Pinpoint the cell where the given text exists, returning its (x, y) midpoint coordinate. 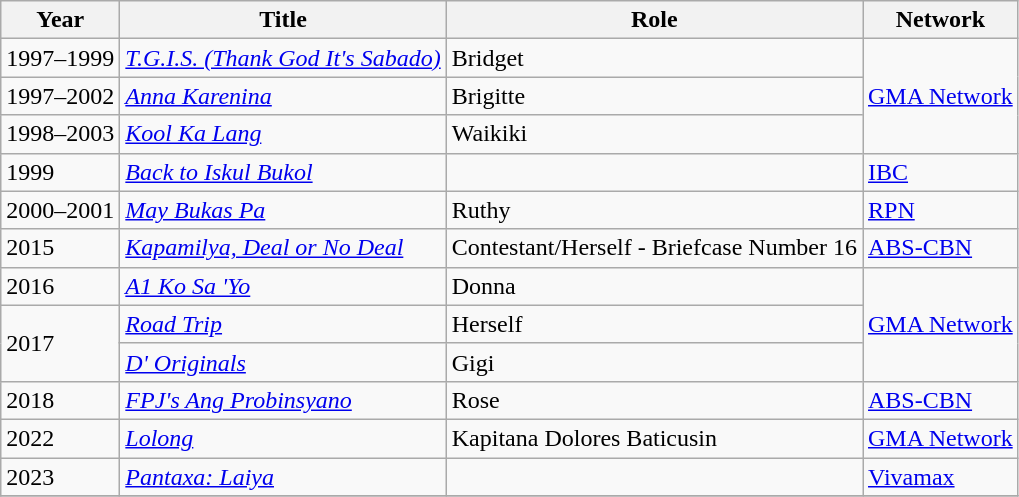
Kapitana Dolores Baticusin (654, 438)
1998–2003 (60, 134)
T.G.I.S. (Thank God It's Sabado) (283, 58)
2018 (60, 400)
Pantaxa: Laiya (283, 477)
Kool Ka Lang (283, 134)
Brigitte (654, 96)
Vivamax (940, 477)
1999 (60, 172)
Ruthy (654, 210)
Back to Iskul Bukol (283, 172)
Year (60, 20)
2022 (60, 438)
Contestant/Herself - Briefcase Number 16 (654, 248)
1997–1999 (60, 58)
Gigi (654, 362)
Donna (654, 286)
RPN (940, 210)
Waikiki (654, 134)
FPJ's Ang Probinsyano (283, 400)
2017 (60, 343)
Bridget (654, 58)
Network (940, 20)
Role (654, 20)
A1 Ko Sa 'Yo (283, 286)
Lolong (283, 438)
Road Trip (283, 324)
2015 (60, 248)
2000–2001 (60, 210)
Rose (654, 400)
1997–2002 (60, 96)
Anna Karenina (283, 96)
May Bukas Pa (283, 210)
Title (283, 20)
Kapamilya, Deal or No Deal (283, 248)
Herself (654, 324)
D' Originals (283, 362)
IBC (940, 172)
2016 (60, 286)
2023 (60, 477)
